Determine the [x, y] coordinate at the center of the cell enclosing the given text.  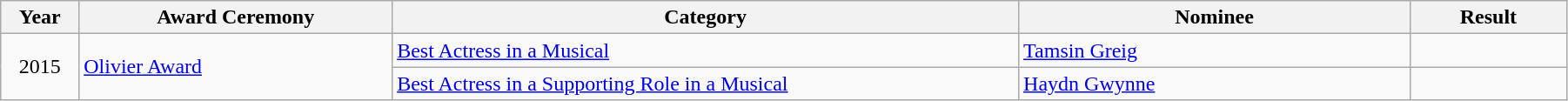
Haydn Gwynne [1215, 84]
Nominee [1215, 17]
Best Actress in a Musical [706, 50]
Olivier Award [236, 67]
Result [1488, 17]
Category [706, 17]
Tamsin Greig [1215, 50]
2015 [40, 67]
Best Actress in a Supporting Role in a Musical [706, 84]
Award Ceremony [236, 17]
Year [40, 17]
